From the cell containing the given text, extract its center point as (x, y) coordinate. 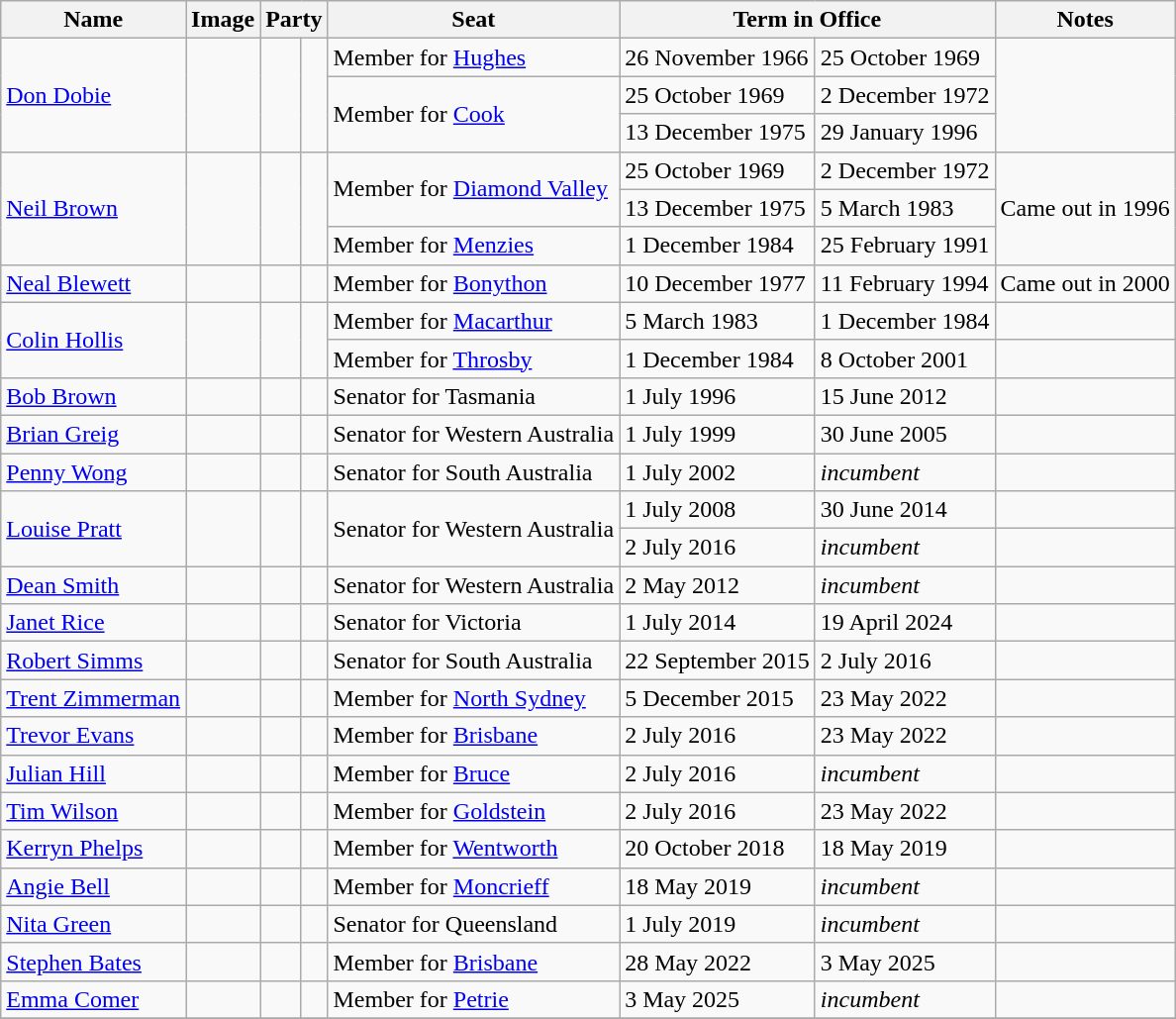
Bob Brown (93, 396)
Angie Bell (93, 886)
1 July 2014 (718, 623)
Robert Simms (93, 661)
28 May 2022 (718, 962)
Neal Blewett (93, 283)
Louise Pratt (93, 529)
29 January 1996 (905, 133)
Member for Moncrieff (473, 886)
Came out in 2000 (1085, 283)
10 December 1977 (718, 283)
Party (294, 20)
Term in Office (808, 20)
11 February 1994 (905, 283)
Image (224, 20)
Colin Hollis (93, 340)
Trent Zimmerman (93, 698)
1 July 1999 (718, 434)
Member for Hughes (473, 57)
Seat (473, 20)
Senator for Victoria (473, 623)
Member for Bruce (473, 773)
Penny Wong (93, 472)
Member for Cook (473, 114)
Member for Bonython (473, 283)
Member for Goldstein (473, 811)
19 April 2024 (905, 623)
8 October 2001 (905, 358)
Trevor Evans (93, 736)
Emma Comer (93, 999)
Brian Greig (93, 434)
15 June 2012 (905, 396)
Kerryn Phelps (93, 849)
26 November 1966 (718, 57)
Name (93, 20)
1 July 2008 (718, 510)
2 May 2012 (718, 585)
Julian Hill (93, 773)
Janet Rice (93, 623)
Tim Wilson (93, 811)
Member for Wentworth (473, 849)
Stephen Bates (93, 962)
Senator for Tasmania (473, 396)
22 September 2015 (718, 661)
Member for Throsby (473, 358)
Came out in 1996 (1085, 208)
20 October 2018 (718, 849)
Neil Brown (93, 208)
5 December 2015 (718, 698)
Member for Macarthur (473, 321)
Senator for Queensland (473, 924)
1 July 2002 (718, 472)
1 July 1996 (718, 396)
Don Dobie (93, 95)
Member for North Sydney (473, 698)
Member for Petrie (473, 999)
Notes (1085, 20)
25 February 1991 (905, 246)
Nita Green (93, 924)
Member for Diamond Valley (473, 189)
30 June 2005 (905, 434)
1 July 2019 (718, 924)
Member for Menzies (473, 246)
30 June 2014 (905, 510)
Dean Smith (93, 585)
